Detect which cell encompasses the target text, then output its [x, y] center coordinate. 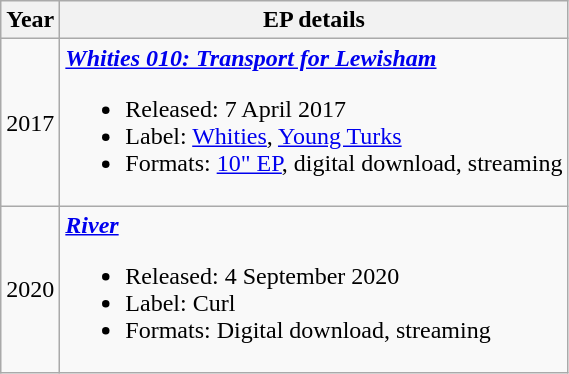
Year [30, 20]
EP details [314, 20]
RiverReleased: 4 September 2020Label: CurlFormats: Digital download, streaming [314, 290]
Whities 010: Transport for LewishamReleased: 7 April 2017Label: Whities, Young TurksFormats: 10" EP, digital download, streaming [314, 122]
2017 [30, 122]
2020 [30, 290]
